Detect which cell encompasses the target text, then output its (x, y) center coordinate. 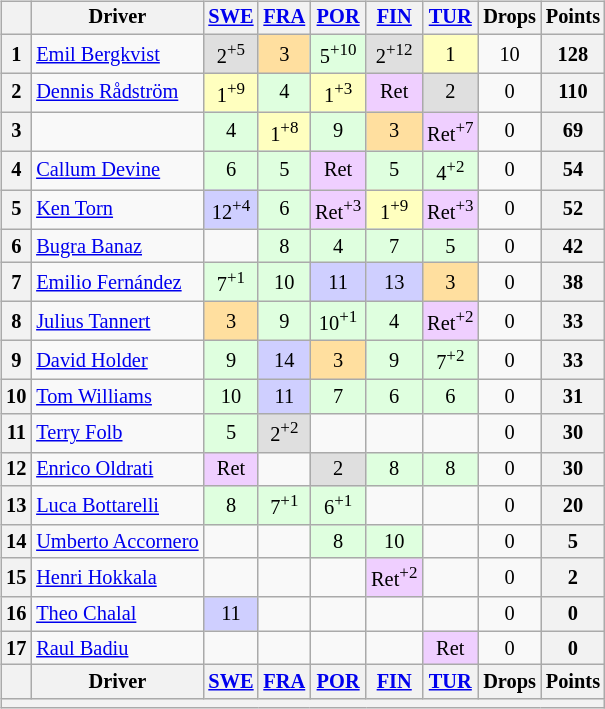
42 (573, 246)
7+2 (450, 360)
17 (16, 648)
12 (16, 469)
Ken Torn (117, 210)
Enrico Oldrati (117, 469)
Emilio Fernández (117, 282)
5+10 (338, 54)
Bugra Banaz (117, 246)
Tom Williams (117, 397)
Luca Bottarelli (117, 506)
16 (16, 614)
12+4 (230, 210)
6+1 (338, 506)
4+2 (450, 170)
128 (573, 54)
31 (573, 397)
1+8 (284, 132)
Ret+7 (450, 132)
2+5 (230, 54)
52 (573, 210)
2+2 (284, 432)
15 (16, 578)
David Holder (117, 360)
20 (573, 506)
Callum Devine (117, 170)
110 (573, 92)
Raul Badiu (117, 648)
38 (573, 282)
Julius Tannert (117, 322)
Henri Hokkala (117, 578)
Dennis Rådström (117, 92)
10+1 (338, 322)
69 (573, 132)
1+3 (338, 92)
54 (573, 170)
Terry Folb (117, 432)
Umberto Accornero (117, 542)
Theo Chalal (117, 614)
2+12 (394, 54)
Emil Bergkvist (117, 54)
